Capture the cell that displays the provided text and extract its [x, y] central coordinate. 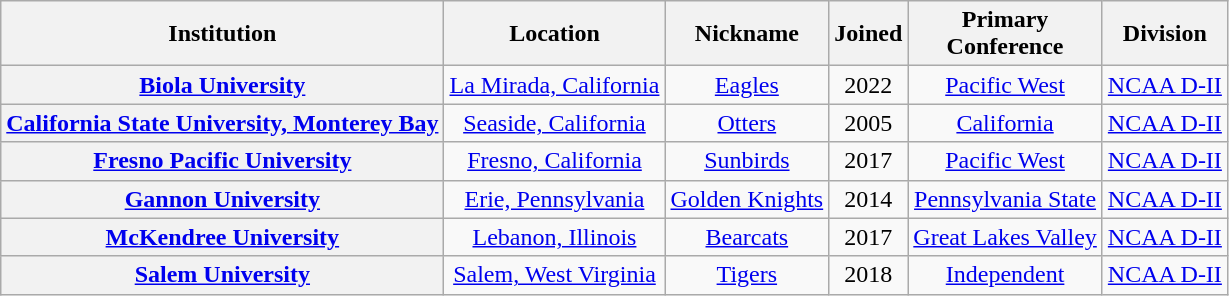
Division [1164, 34]
Fresno Pacific University [222, 161]
California [1006, 123]
Bearcats [747, 237]
Salem University [222, 275]
Otters [747, 123]
Sunbirds [747, 161]
Tigers [747, 275]
Golden Knights [747, 199]
Fresno, California [554, 161]
Great Lakes Valley [1006, 237]
2022 [868, 85]
McKendree University [222, 237]
Biola University [222, 85]
Location [554, 34]
Institution [222, 34]
Erie, Pennsylvania [554, 199]
2005 [868, 123]
Gannon University [222, 199]
Seaside, California [554, 123]
Eagles [747, 85]
Nickname [747, 34]
Independent [1006, 275]
California State University, Monterey Bay [222, 123]
Lebanon, Illinois [554, 237]
La Mirada, California [554, 85]
Salem, West Virginia [554, 275]
Pennsylvania State [1006, 199]
PrimaryConference [1006, 34]
2014 [868, 199]
Joined [868, 34]
2018 [868, 275]
